Return (x, y) of the center of cell containing provided text 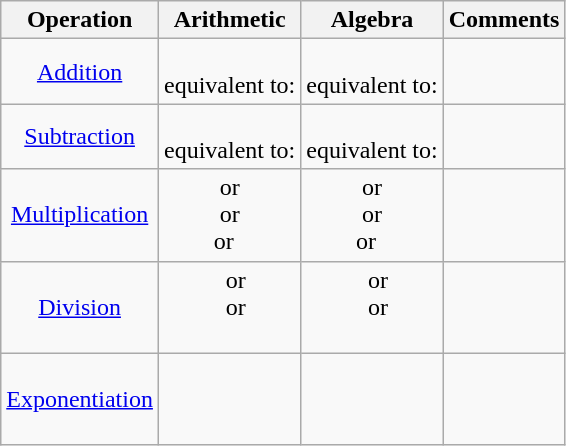
Arithmetic (229, 20)
Addition (80, 72)
Operation (80, 20)
Multiplication (80, 215)
Comments (504, 20)
Subtraction (80, 136)
Exponentiation (80, 399)
Division (80, 307)
Algebra (372, 20)
